From the cell containing the given text, extract its center point as (X, Y) coordinate. 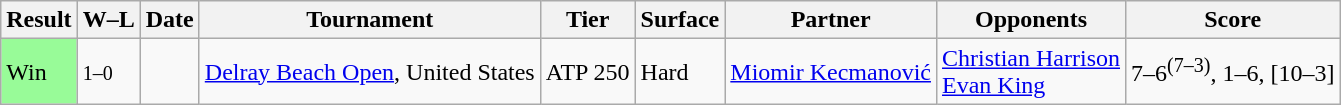
Hard (680, 72)
Result (39, 20)
7–6(7–3), 1–6, [10–3] (1233, 72)
Tier (588, 20)
Delray Beach Open, United States (370, 72)
Miomir Kecmanović (831, 72)
Surface (680, 20)
ATP 250 (588, 72)
1–0 (108, 72)
Win (39, 72)
Partner (831, 20)
Opponents (1030, 20)
W–L (108, 20)
Score (1233, 20)
Christian Harrison Evan King (1030, 72)
Tournament (370, 20)
Date (170, 20)
